Identify which cell holds the provided text, then report its (x, y) central coordinate. 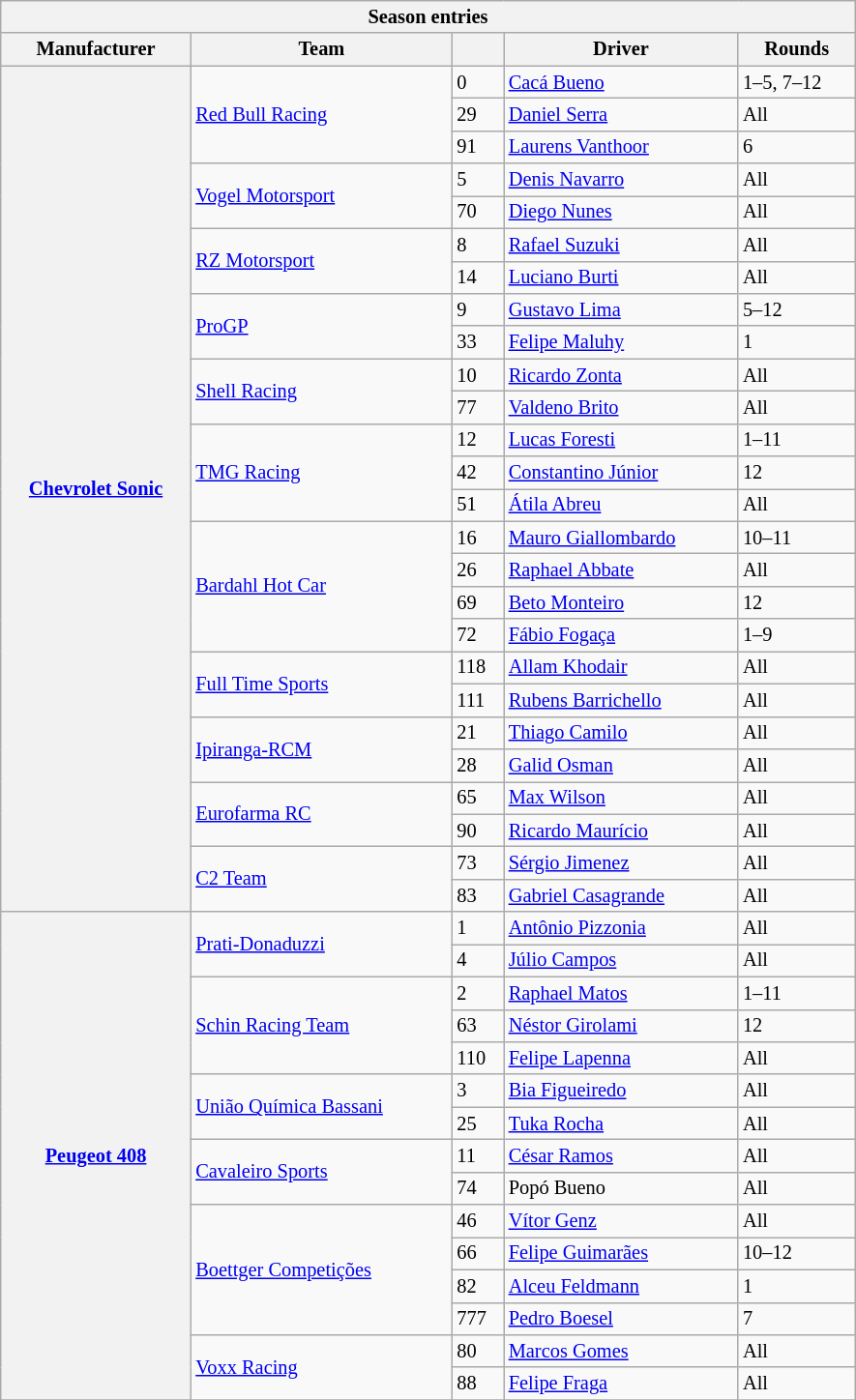
Lucas Foresti (621, 440)
Season entries (428, 16)
Team (321, 49)
90 (478, 831)
Néstor Girolami (621, 1026)
51 (478, 505)
Constantino Júnior (621, 473)
Full Time Sports (321, 683)
Felipe Maluhy (621, 342)
70 (478, 212)
Fábio Fogaça (621, 635)
TMG Racing (321, 472)
46 (478, 1221)
14 (478, 277)
5–12 (797, 309)
Allam Khodair (621, 667)
Popó Bueno (621, 1188)
Denis Navarro (621, 180)
Valdeno Brito (621, 407)
Ricardo Maurício (621, 831)
Cavaleiro Sports (321, 1172)
Rubens Barrichello (621, 700)
63 (478, 1026)
65 (478, 798)
91 (478, 147)
5 (478, 180)
69 (478, 602)
Diego Nunes (621, 212)
Mauro Giallombardo (621, 538)
9 (478, 309)
Rounds (797, 49)
10–11 (797, 538)
Átila Abreu (621, 505)
Driver (621, 49)
1–5, 7–12 (797, 82)
Felipe Fraga (621, 1384)
7 (797, 1319)
Chevrolet Sonic (97, 489)
111 (478, 700)
Alceu Feldmann (621, 1286)
Antônio Pizzonia (621, 928)
Ricardo Zonta (621, 375)
Shell Racing (321, 391)
Peugeot 408 (97, 1156)
77 (478, 407)
777 (478, 1319)
Felipe Lapenna (621, 1058)
Boettger Competições (321, 1270)
72 (478, 635)
Voxx Racing (321, 1367)
Gabriel Casagrande (621, 895)
Daniel Serra (621, 114)
88 (478, 1384)
Vogel Motorsport (321, 195)
2 (478, 993)
10 (478, 375)
0 (478, 82)
25 (478, 1123)
ProGP (321, 325)
Eurofarma RC (321, 814)
21 (478, 733)
Thiago Camilo (621, 733)
Red Bull Racing (321, 114)
73 (478, 862)
6 (797, 147)
11 (478, 1155)
Raphael Matos (621, 993)
16 (478, 538)
42 (478, 473)
Galid Osman (621, 765)
Felipe Guimarães (621, 1253)
César Ramos (621, 1155)
29 (478, 114)
Laurens Vanthoor (621, 147)
118 (478, 667)
RZ Motorsport (321, 261)
União Química Bassani (321, 1106)
33 (478, 342)
Rafael Suzuki (621, 245)
4 (478, 960)
Prati-Donaduzzi (321, 944)
1–9 (797, 635)
Sérgio Jimenez (621, 862)
Raphael Abbate (621, 569)
Pedro Boesel (621, 1319)
80 (478, 1351)
28 (478, 765)
Júlio Campos (621, 960)
10–12 (797, 1253)
110 (478, 1058)
8 (478, 245)
Beto Monteiro (621, 602)
74 (478, 1188)
Luciano Burti (621, 277)
83 (478, 895)
3 (478, 1091)
66 (478, 1253)
Schin Racing Team (321, 1025)
Tuka Rocha (621, 1123)
Gustavo Lima (621, 309)
Bardahl Hot Car (321, 586)
Cacá Bueno (621, 82)
C2 Team (321, 878)
Max Wilson (621, 798)
Marcos Gomes (621, 1351)
Vítor Genz (621, 1221)
Bia Figueiredo (621, 1091)
26 (478, 569)
82 (478, 1286)
Ipiranga-RCM (321, 748)
Manufacturer (97, 49)
